Extract the [X, Y] coordinate from the center of the cell holding the provided text.  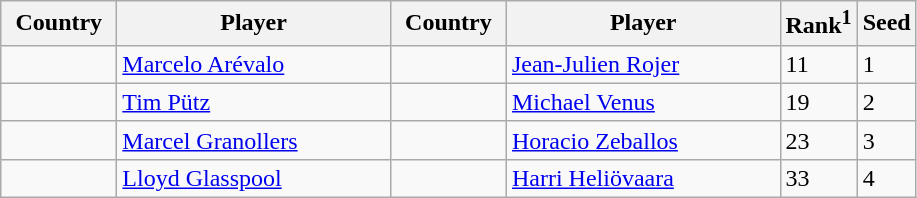
2 [886, 102]
Michael Venus [643, 102]
1 [886, 64]
Horacio Zeballos [643, 140]
Tim Pütz [254, 102]
Rank1 [818, 24]
Seed [886, 24]
3 [886, 140]
Marcelo Arévalo [254, 64]
23 [818, 140]
Harri Heliövaara [643, 178]
Jean-Julien Rojer [643, 64]
Lloyd Glasspool [254, 178]
33 [818, 178]
4 [886, 178]
11 [818, 64]
19 [818, 102]
Marcel Granollers [254, 140]
